Identify which cell holds the provided text, then report its [X, Y] central coordinate. 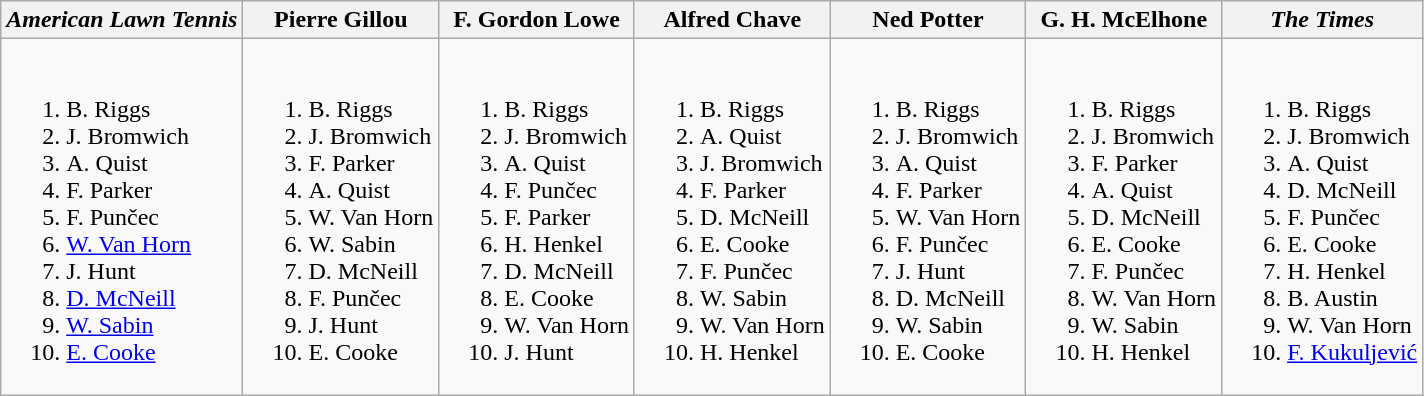
Alfred Chave [732, 20]
B. Riggs A. Quist J. Bromwich F. Parker D. McNeill E. Cooke F. Punčec W. Sabin W. Van Horn H. Henkel [732, 217]
B. Riggs J. Bromwich A. Quist D. McNeill F. Punčec E. Cooke H. Henkel B. Austin W. Van Horn F. Kukuljević [1322, 217]
B. Riggs J. Bromwich F. Parker A. Quist W. Van Horn W. Sabin D. McNeill F. Punčec J. Hunt E. Cooke [341, 217]
B. Riggs J. Bromwich A. Quist F. Parker F. Punčec W. Van Horn J. Hunt D. McNeill W. Sabin E. Cooke [122, 217]
B. Riggs J. Bromwich A. Quist F. Parker W. Van Horn F. Punčec J. Hunt D. McNeill W. Sabin E. Cooke [928, 217]
Ned Potter [928, 20]
B. Riggs J. Bromwich A. Quist F. Punčec F. Parker H. Henkel D. McNeill E. Cooke W. Van Horn J. Hunt [537, 217]
The Times [1322, 20]
B. Riggs J. Bromwich F. Parker A. Quist D. McNeill E. Cooke F. Punčec W. Van Horn W. Sabin H. Henkel [1124, 217]
G. H. McElhone [1124, 20]
Pierre Gillou [341, 20]
American Lawn Tennis [122, 20]
F. Gordon Lowe [537, 20]
